Provide the (x, y) coordinate of the cell's center where the given text is located.  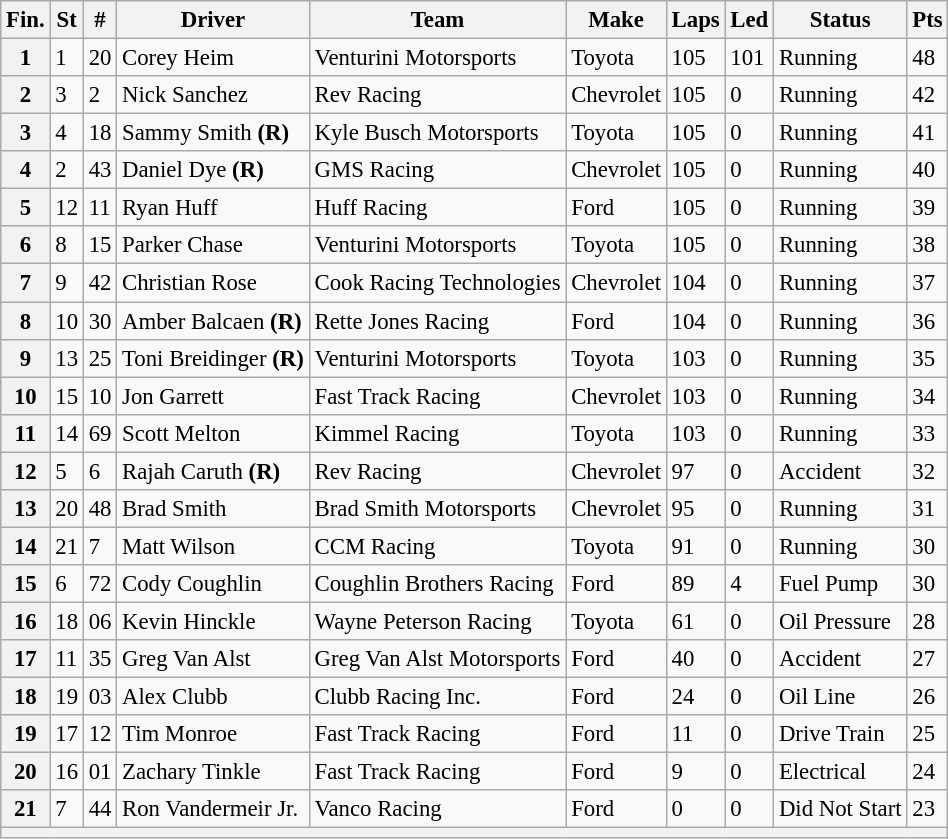
Oil Pressure (840, 621)
Parker Chase (213, 245)
61 (696, 621)
23 (928, 809)
Kimmel Racing (438, 433)
39 (928, 208)
26 (928, 697)
Scott Melton (213, 433)
Cody Coughlin (213, 584)
Driver (213, 20)
Clubb Racing Inc. (438, 697)
Toni Breidinger (R) (213, 358)
Did Not Start (840, 809)
GMS Racing (438, 170)
101 (750, 58)
# (100, 20)
31 (928, 509)
Team (438, 20)
Fuel Pump (840, 584)
Rette Jones Racing (438, 321)
Vanco Racing (438, 809)
Jon Garrett (213, 396)
03 (100, 697)
97 (696, 471)
Rajah Caruth (R) (213, 471)
Tim Monroe (213, 734)
Matt Wilson (213, 546)
Brad Smith Motorsports (438, 509)
34 (928, 396)
91 (696, 546)
Wayne Peterson Racing (438, 621)
Make (616, 20)
Ron Vandermeir Jr. (213, 809)
Sammy Smith (R) (213, 133)
St (66, 20)
Christian Rose (213, 283)
Coughlin Brothers Racing (438, 584)
Led (750, 20)
Laps (696, 20)
41 (928, 133)
Huff Racing (438, 208)
Brad Smith (213, 509)
69 (100, 433)
CCM Racing (438, 546)
Greg Van Alst Motorsports (438, 659)
Alex Clubb (213, 697)
32 (928, 471)
Kevin Hinckle (213, 621)
01 (100, 772)
Status (840, 20)
44 (100, 809)
Electrical (840, 772)
Amber Balcaen (R) (213, 321)
38 (928, 245)
Ryan Huff (213, 208)
Daniel Dye (R) (213, 170)
Fin. (26, 20)
43 (100, 170)
Kyle Busch Motorsports (438, 133)
89 (696, 584)
Corey Heim (213, 58)
Cook Racing Technologies (438, 283)
Drive Train (840, 734)
95 (696, 509)
Zachary Tinkle (213, 772)
Oil Line (840, 697)
Greg Van Alst (213, 659)
72 (100, 584)
27 (928, 659)
37 (928, 283)
Pts (928, 20)
Nick Sanchez (213, 95)
28 (928, 621)
33 (928, 433)
06 (100, 621)
36 (928, 321)
